Return the (X, Y) coordinate for the center point of the cell that contains the specified text.  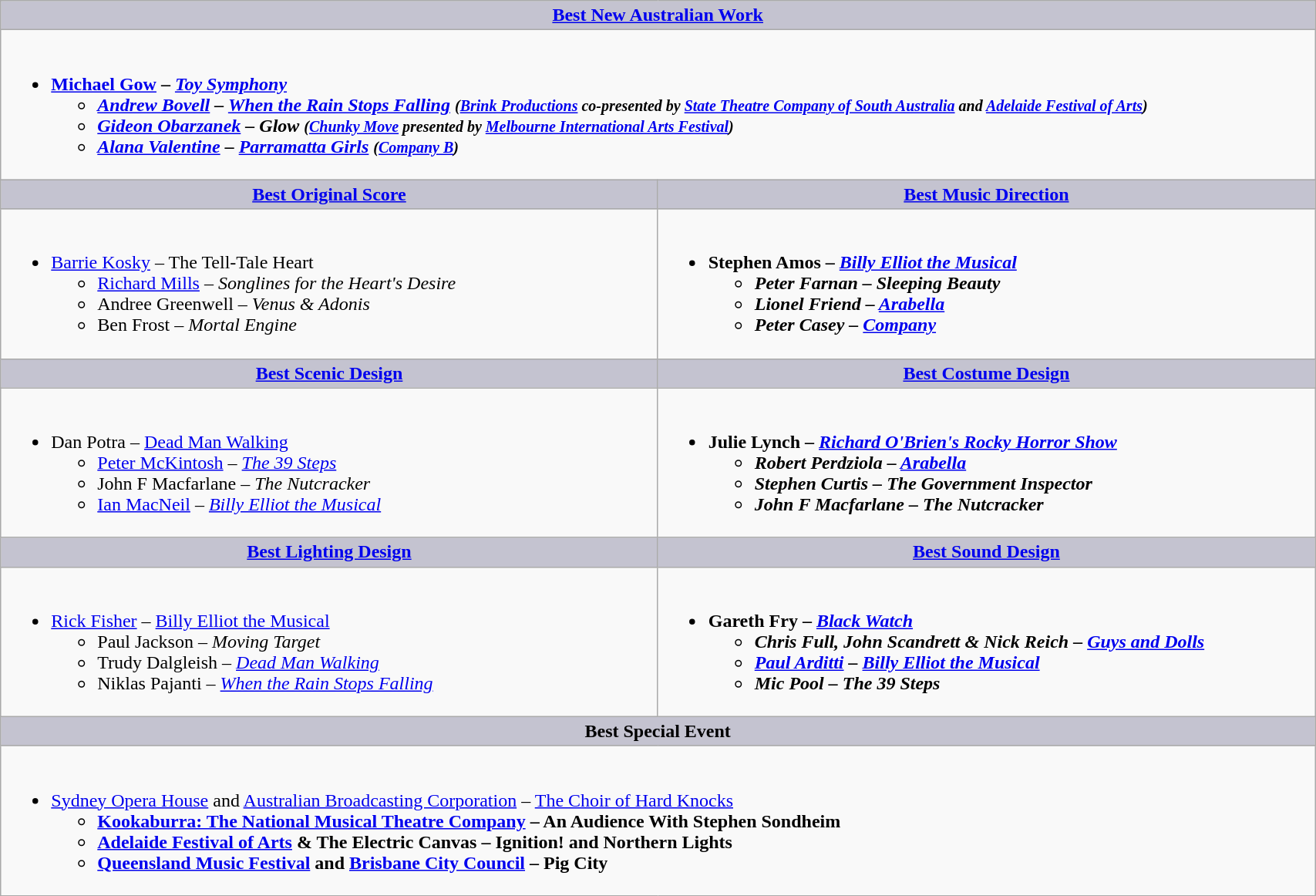
Best New Australian Work (658, 15)
Rick Fisher – Billy Elliot the MusicalPaul Jackson – Moving TargetTrudy Dalgleish – Dead Man WalkingNiklas Pajanti – When the Rain Stops Falling (329, 642)
Best Music Direction (986, 194)
Best Scenic Design (329, 373)
Best Costume Design (986, 373)
Best Sound Design (986, 552)
Best Original Score (329, 194)
Gareth Fry – Black WatchChris Full, John Scandrett & Nick Reich – Guys and DollsPaul Arditti – Billy Elliot the MusicalMic Pool – The 39 Steps (986, 642)
Best Special Event (658, 731)
Barrie Kosky – The Tell-Tale HeartRichard Mills – Songlines for the Heart's DesireAndree Greenwell – Venus & AdonisBen Frost – Mortal Engine (329, 284)
Dan Potra – Dead Man WalkingPeter McKintosh – The 39 StepsJohn F Macfarlane – The NutcrackerIan MacNeil – Billy Elliot the Musical (329, 463)
Stephen Amos – Billy Elliot the MusicalPeter Farnan – Sleeping BeautyLionel Friend – ArabellaPeter Casey – Company (986, 284)
Best Lighting Design (329, 552)
